Search for the cell housing the specified text and yield its (X, Y) center coordinate. 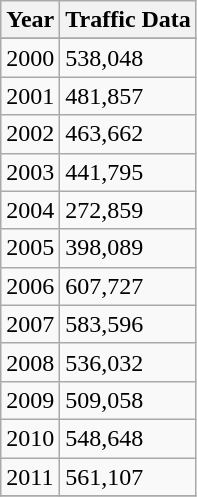
607,727 (128, 286)
2009 (30, 400)
2000 (30, 58)
2002 (30, 134)
548,648 (128, 438)
509,058 (128, 400)
398,089 (128, 248)
481,857 (128, 96)
2010 (30, 438)
2004 (30, 210)
561,107 (128, 477)
2006 (30, 286)
463,662 (128, 134)
583,596 (128, 324)
Traffic Data (128, 20)
2001 (30, 96)
272,859 (128, 210)
2003 (30, 172)
536,032 (128, 362)
441,795 (128, 172)
538,048 (128, 58)
2007 (30, 324)
2008 (30, 362)
2011 (30, 477)
2005 (30, 248)
Year (30, 20)
